Find where the given text appears and provide that cell's center as [x, y] coordinate. 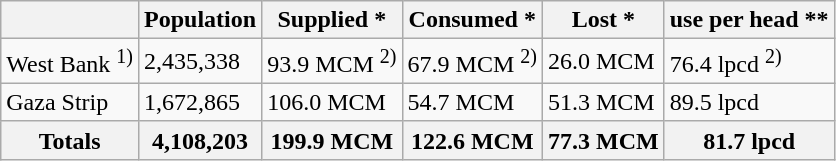
122.6 MCM [472, 140]
77.3 MCM [603, 140]
use per head ** [749, 20]
106.0 MCM [332, 102]
89.5 lpcd [749, 102]
51.3 MCM [603, 102]
Population [200, 20]
199.9 MCM [332, 140]
2,435,338 [200, 62]
West Bank 1) [70, 62]
Lost * [603, 20]
26.0 MCM [603, 62]
93.9 MCM 2) [332, 62]
54.7 MCM [472, 102]
67.9 MCM 2) [472, 62]
1,672,865 [200, 102]
81.7 lpcd [749, 140]
Totals [70, 140]
Consumed * [472, 20]
4,108,203 [200, 140]
76.4 lpcd 2) [749, 62]
Gaza Strip [70, 102]
Supplied * [332, 20]
